Provide the (X, Y) coordinate of the cell's center where the given text is located.  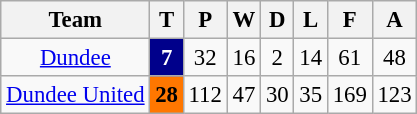
35 (310, 95)
D (278, 20)
A (394, 20)
F (350, 20)
L (310, 20)
P (205, 20)
28 (166, 95)
169 (350, 95)
14 (310, 58)
61 (350, 58)
T (166, 20)
32 (205, 58)
W (244, 20)
7 (166, 58)
2 (278, 58)
Team (76, 20)
Dundee United (76, 95)
112 (205, 95)
30 (278, 95)
123 (394, 95)
48 (394, 58)
16 (244, 58)
47 (244, 95)
Dundee (76, 58)
